Scan for the cell matching the given text and deliver its [X, Y] coordinate at center. 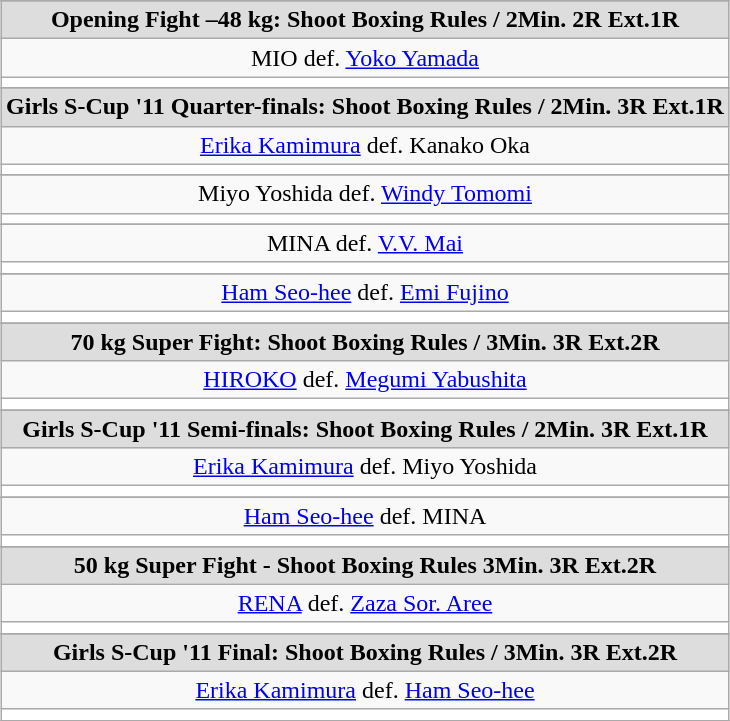
Girls S-Cup '11 Quarter-finals: Shoot Boxing Rules / 2Min. 3R Ext.1R [366, 107]
Girls S-Cup '11 Semi-finals: Shoot Boxing Rules / 2Min. 3R Ext.1R [366, 429]
Erika Kamimura def. Kanako Oka [366, 145]
MINA def. V.V. Mai [366, 243]
Girls S-Cup '11 Final: Shoot Boxing Rules / 3Min. 3R Ext.2R [366, 652]
Ham Seo-hee def. Emi Fujino [366, 292]
HIROKO def. Megumi Yabushita [366, 380]
Erika Kamimura def. Miyo Yoshida [366, 467]
Erika Kamimura def. Ham Seo-hee [366, 690]
Miyo Yoshida def. Windy Tomomi [366, 194]
MIO def. Yoko Yamada [366, 58]
Opening Fight –48 kg: Shoot Boxing Rules / 2Min. 2R Ext.1R [366, 20]
70 kg Super Fight: Shoot Boxing Rules / 3Min. 3R Ext.2R [366, 341]
Ham Seo-hee def. MINA [366, 516]
50 kg Super Fight - Shoot Boxing Rules 3Min. 3R Ext.2R [366, 565]
RENA def. Zaza Sor. Aree [366, 603]
